Pinpoint the cell where the given text exists, returning its (X, Y) midpoint coordinate. 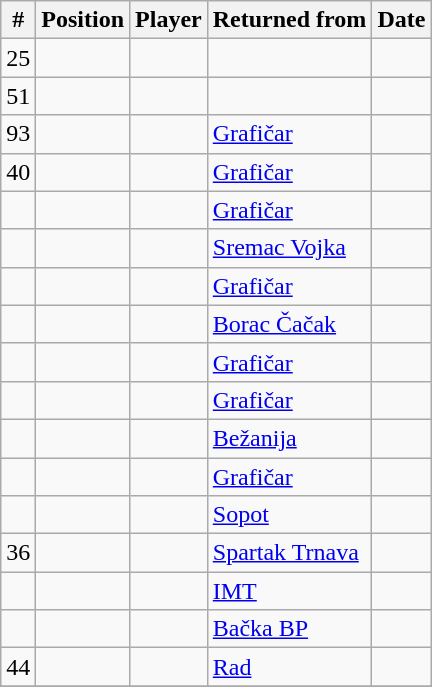
44 (18, 667)
Returned from (290, 20)
Player (169, 20)
36 (18, 553)
Sremac Vojka (290, 248)
93 (18, 134)
Position (83, 20)
Spartak Trnava (290, 553)
40 (18, 172)
25 (18, 58)
Bačka BP (290, 629)
Bežanija (290, 438)
Borac Čačak (290, 324)
Sopot (290, 515)
IMT (290, 591)
# (18, 20)
Rad (290, 667)
Date (402, 20)
51 (18, 96)
